Pinpoint the cell where the given text exists, returning its [x, y] midpoint coordinate. 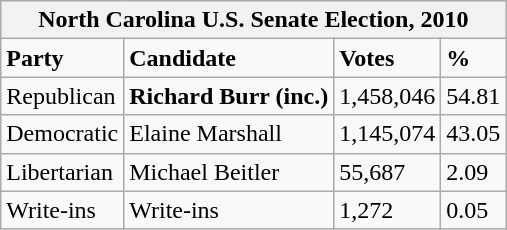
0.05 [474, 210]
43.05 [474, 134]
Candidate [229, 58]
1,272 [388, 210]
1,145,074 [388, 134]
Republican [62, 96]
Libertarian [62, 172]
2.09 [474, 172]
Richard Burr (inc.) [229, 96]
54.81 [474, 96]
Michael Beitler [229, 172]
55,687 [388, 172]
% [474, 58]
Democratic [62, 134]
North Carolina U.S. Senate Election, 2010 [254, 20]
Party [62, 58]
Votes [388, 58]
Elaine Marshall [229, 134]
1,458,046 [388, 96]
